Output the [X, Y] coordinate of the center of the cell containing the given text.  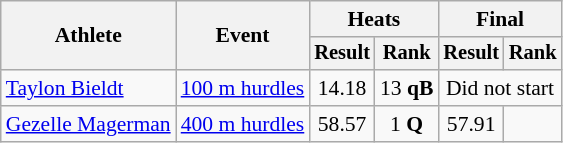
Did not start [500, 88]
Event [243, 36]
14.18 [342, 88]
100 m hurdles [243, 88]
Heats [374, 19]
400 m hurdles [243, 124]
Gezelle Magerman [88, 124]
Taylon Bieldt [88, 88]
Final [500, 19]
57.91 [471, 124]
13 qB [407, 88]
1 Q [407, 124]
58.57 [342, 124]
Athlete [88, 36]
